Locate the cell with the specified text and output its (x, y) center coordinate. 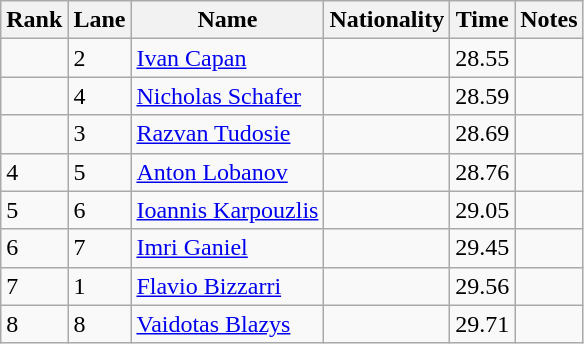
Lane (100, 20)
Nationality (387, 20)
Notes (549, 20)
29.56 (482, 286)
28.69 (482, 134)
Ivan Capan (228, 58)
2 (100, 58)
Nicholas Schafer (228, 96)
Razvan Tudosie (228, 134)
29.45 (482, 248)
Time (482, 20)
Rank (34, 20)
Anton Lobanov (228, 172)
1 (100, 286)
Imri Ganiel (228, 248)
Ioannis Karpouzlis (228, 210)
Vaidotas Blazys (228, 324)
29.71 (482, 324)
Name (228, 20)
29.05 (482, 210)
Flavio Bizzarri (228, 286)
28.59 (482, 96)
28.76 (482, 172)
3 (100, 134)
28.55 (482, 58)
